Scan for the cell matching the given text and deliver its [x, y] coordinate at center. 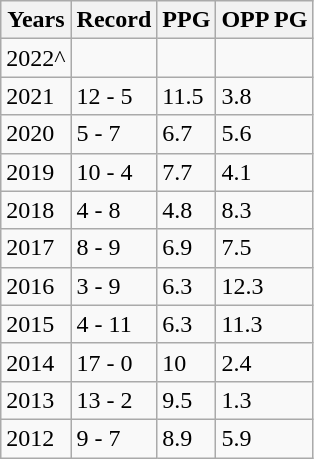
2015 [36, 324]
2020 [36, 134]
5 - 7 [114, 134]
2014 [36, 362]
8 - 9 [114, 248]
Years [36, 20]
2.4 [264, 362]
2021 [36, 96]
2013 [36, 400]
10 - 4 [114, 172]
9.5 [186, 400]
13 - 2 [114, 400]
8.3 [264, 210]
PPG [186, 20]
1.3 [264, 400]
2017 [36, 248]
7.7 [186, 172]
4.8 [186, 210]
Record [114, 20]
8.9 [186, 438]
11.3 [264, 324]
11.5 [186, 96]
5.6 [264, 134]
2018 [36, 210]
12.3 [264, 286]
3 - 9 [114, 286]
9 - 7 [114, 438]
6.7 [186, 134]
7.5 [264, 248]
2022^ [36, 58]
3.8 [264, 96]
5.9 [264, 438]
4 - 8 [114, 210]
4.1 [264, 172]
4 - 11 [114, 324]
OPP PG [264, 20]
6.9 [186, 248]
2012 [36, 438]
17 - 0 [114, 362]
12 - 5 [114, 96]
2019 [36, 172]
10 [186, 362]
2016 [36, 286]
